From the cell containing the given text, extract its center point as (x, y) coordinate. 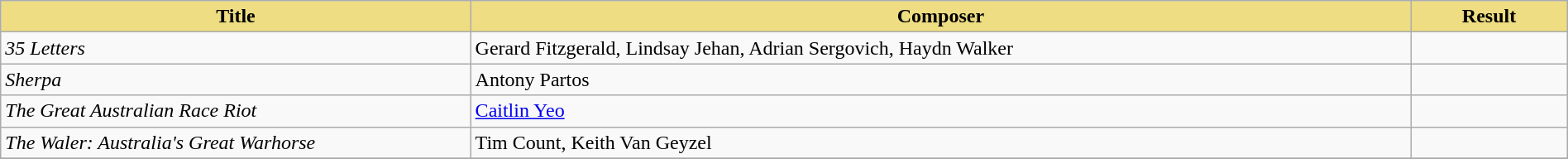
Gerard Fitzgerald, Lindsay Jehan, Adrian Sergovich, Haydn Walker (941, 48)
Caitlin Yeo (941, 111)
Antony Partos (941, 79)
Tim Count, Keith Van Geyzel (941, 142)
Title (236, 17)
The Great Australian Race Riot (236, 111)
Sherpa (236, 79)
Composer (941, 17)
The Waler: Australia's Great Warhorse (236, 142)
Result (1489, 17)
35 Letters (236, 48)
